Detect which cell encompasses the target text, then output its (x, y) center coordinate. 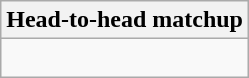
Head-to-head matchup (125, 20)
